Provide the (X, Y) coordinate of the cell's center where the given text is located.  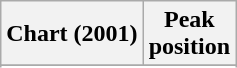
Peak position (189, 34)
Chart (2001) (72, 34)
